Provide the [x, y] coordinate of the cell's center where the given text is located.  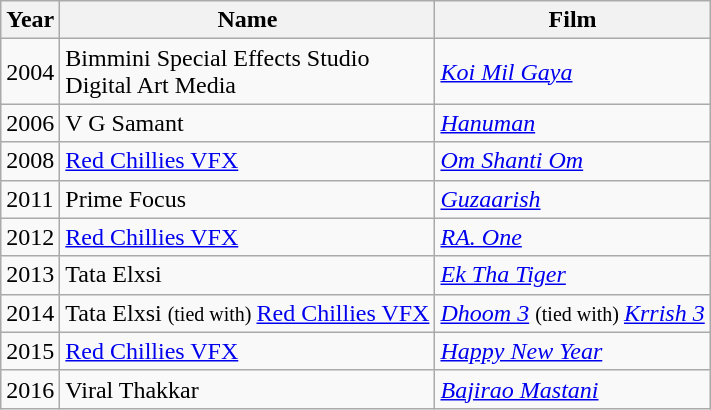
Happy New Year [572, 351]
Film [572, 20]
Koi Mil Gaya [572, 72]
Ek Tha Tiger [572, 275]
Tata Elxsi (tied with) Red Chillies VFX [248, 313]
V G Samant [248, 123]
2014 [30, 313]
RA. One [572, 237]
Bajirao Mastani [572, 389]
Tata Elxsi [248, 275]
Name [248, 20]
Year [30, 20]
2016 [30, 389]
Hanuman [572, 123]
2006 [30, 123]
Viral Thakkar [248, 389]
2011 [30, 199]
2008 [30, 161]
2015 [30, 351]
2013 [30, 275]
Prime Focus [248, 199]
2004 [30, 72]
2012 [30, 237]
Guzaarish [572, 199]
Dhoom 3 (tied with) Krrish 3 [572, 313]
Om Shanti Om [572, 161]
Bimmini Special Effects Studio Digital Art Media [248, 72]
